Identify which cell holds the provided text, then report its (x, y) central coordinate. 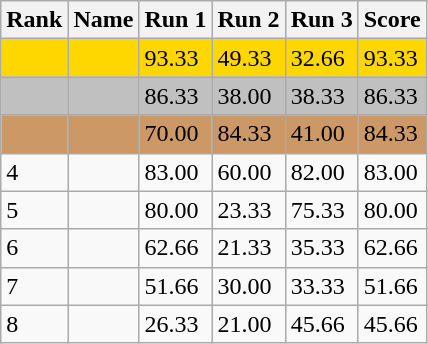
26.33 (176, 324)
75.33 (322, 210)
Run 1 (176, 20)
41.00 (322, 134)
49.33 (248, 58)
7 (34, 286)
38.00 (248, 96)
Name (104, 20)
5 (34, 210)
35.33 (322, 248)
70.00 (176, 134)
Run 3 (322, 20)
6 (34, 248)
60.00 (248, 172)
30.00 (248, 286)
38.33 (322, 96)
82.00 (322, 172)
23.33 (248, 210)
21.00 (248, 324)
8 (34, 324)
21.33 (248, 248)
Score (392, 20)
33.33 (322, 286)
Rank (34, 20)
Run 2 (248, 20)
4 (34, 172)
32.66 (322, 58)
